Capture the cell that displays the provided text and extract its (X, Y) central coordinate. 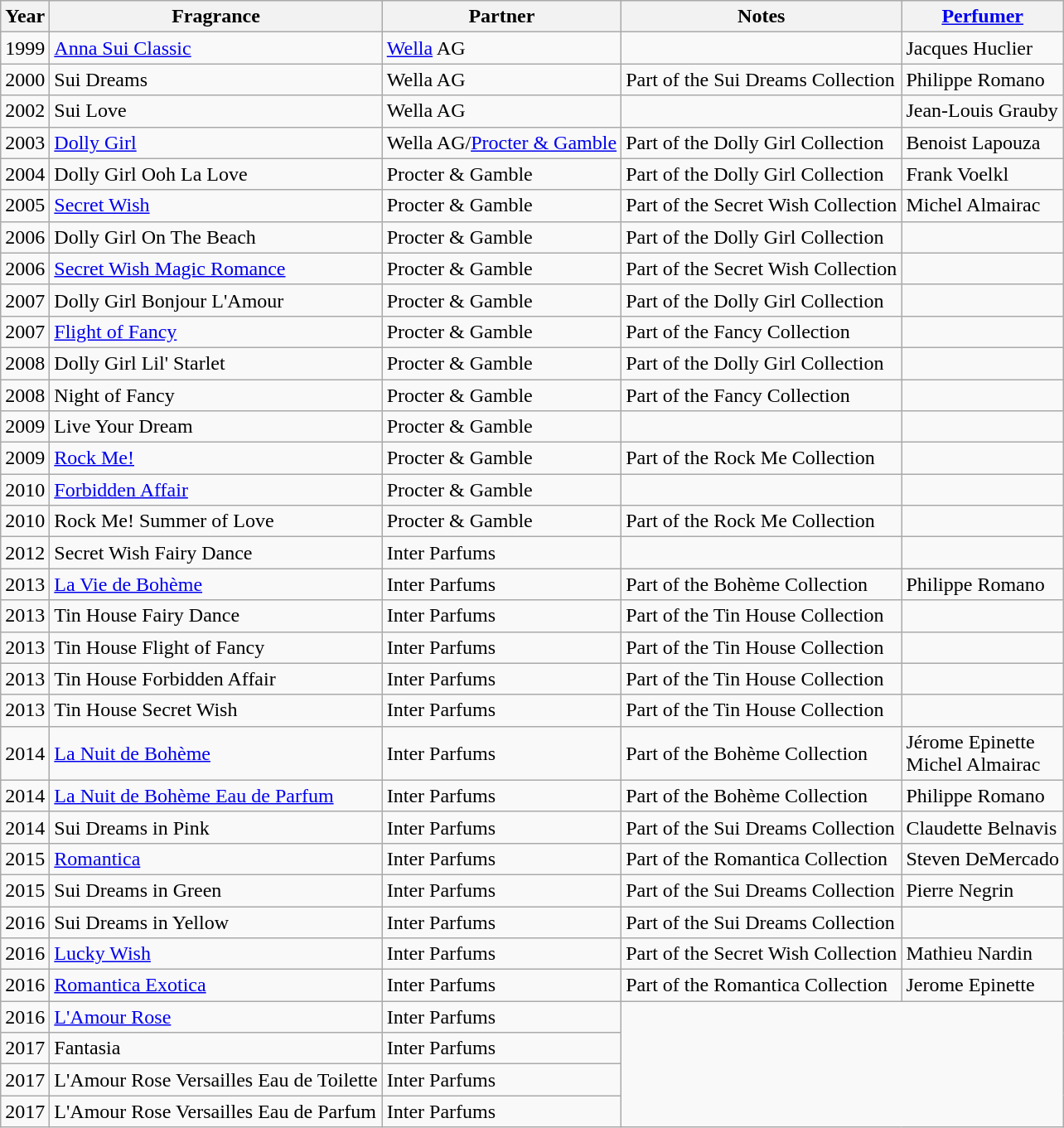
Live Your Dream (215, 427)
Sui Love (215, 111)
2004 (25, 174)
Dolly Girl Lil' Starlet (215, 363)
Dolly Girl Bonjour L'Amour (215, 300)
2000 (25, 80)
Flight of Fancy (215, 332)
Wella AG/Procter & Gamble (501, 143)
Benoist Lapouza (983, 143)
Fragrance (215, 17)
Notes (762, 17)
Secret Wish (215, 206)
Jerome Epinette (983, 985)
2012 (25, 553)
Fantasia (215, 1048)
La Nuit de Bohème (215, 753)
Dolly Girl (215, 143)
Pierre Negrin (983, 890)
Sui Dreams in Pink (215, 827)
Michel Almairac (983, 206)
Tin House Forbidden Affair (215, 679)
L'Amour Rose Versailles Eau de Toilette (215, 1080)
La Nuit de Bohème Eau de Parfum (215, 796)
Tin House Secret Wish (215, 710)
Perfumer (983, 17)
Year (25, 17)
Jean-Louis Grauby (983, 111)
Sui Dreams (215, 80)
Sui Dreams in Green (215, 890)
2003 (25, 143)
Dolly Girl On The Beach (215, 237)
Romantica Exotica (215, 985)
2005 (25, 206)
Night of Fancy (215, 395)
Anna Sui Classic (215, 48)
Sui Dreams in Yellow (215, 922)
Jérome EpinetteMichel Almairac (983, 753)
Claudette Belnavis (983, 827)
1999 (25, 48)
Lucky Wish (215, 954)
Forbidden Affair (215, 490)
Dolly Girl Ooh La Love (215, 174)
Frank Voelkl (983, 174)
2002 (25, 111)
La Vie de Bohème (215, 584)
Mathieu Nardin (983, 954)
Romantica (215, 859)
Rock Me! (215, 458)
Partner (501, 17)
L'Amour Rose Versailles Eau de Parfum (215, 1111)
Steven DeMercado (983, 859)
Tin House Flight of Fancy (215, 647)
Rock Me! Summer of Love (215, 521)
Secret Wish Magic Romance (215, 269)
Jacques Huclier (983, 48)
Tin House Fairy Dance (215, 616)
Secret Wish Fairy Dance (215, 553)
L'Amour Rose (215, 1017)
